Detect which cell encompasses the target text, then output its (x, y) center coordinate. 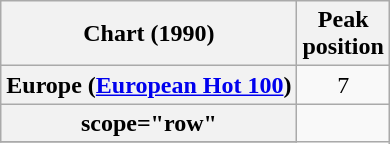
Chart (1990) (149, 34)
scope="row" (149, 123)
Europe (European Hot 100) (149, 85)
7 (343, 85)
Peakposition (343, 34)
